Determine the (X, Y) coordinate at the center of the cell enclosing the given text.  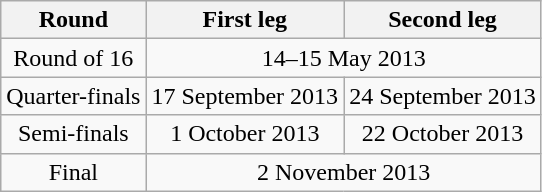
22 October 2013 (443, 134)
Semi-finals (74, 134)
Round (74, 20)
14–15 May 2013 (344, 58)
Second leg (443, 20)
24 September 2013 (443, 96)
1 October 2013 (245, 134)
17 September 2013 (245, 96)
Final (74, 172)
First leg (245, 20)
Quarter-finals (74, 96)
Round of 16 (74, 58)
2 November 2013 (344, 172)
